From the cell containing the given text, extract its center point as [X, Y] coordinate. 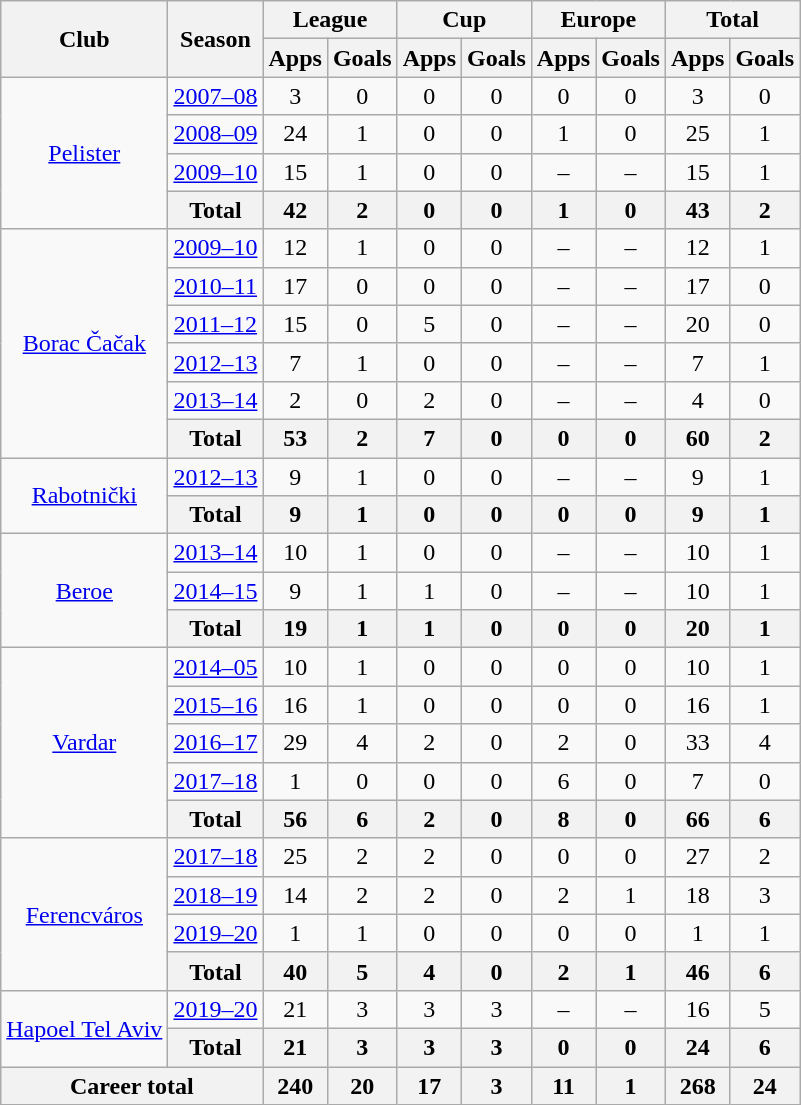
56 [295, 819]
Ferencváros [84, 914]
2008–09 [216, 134]
2015–16 [216, 705]
Beroe [84, 591]
33 [697, 743]
Cup [464, 20]
League [330, 20]
43 [697, 210]
40 [295, 971]
240 [295, 1085]
18 [697, 895]
60 [697, 438]
Club [84, 39]
29 [295, 743]
2018–19 [216, 895]
66 [697, 819]
Career total [132, 1085]
Vardar [84, 743]
19 [295, 629]
Season [216, 39]
14 [295, 895]
11 [563, 1085]
Pelister [84, 153]
Rabotnički [84, 496]
Europe [598, 20]
8 [563, 819]
46 [697, 971]
2007–08 [216, 96]
Borac Čačak [84, 343]
268 [697, 1085]
53 [295, 438]
2016–17 [216, 743]
2014–15 [216, 591]
27 [697, 857]
42 [295, 210]
Hapoel Tel Aviv [84, 1028]
2011–12 [216, 324]
2010–11 [216, 286]
2014–05 [216, 667]
